Scan for the cell matching the given text and deliver its (x, y) coordinate at center. 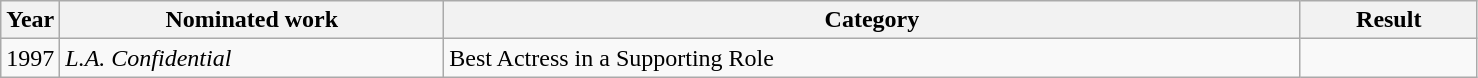
1997 (30, 58)
Result (1388, 20)
L.A. Confidential (252, 58)
Year (30, 20)
Category (872, 20)
Best Actress in a Supporting Role (872, 58)
Nominated work (252, 20)
